Capture the cell that displays the provided text and extract its [X, Y] central coordinate. 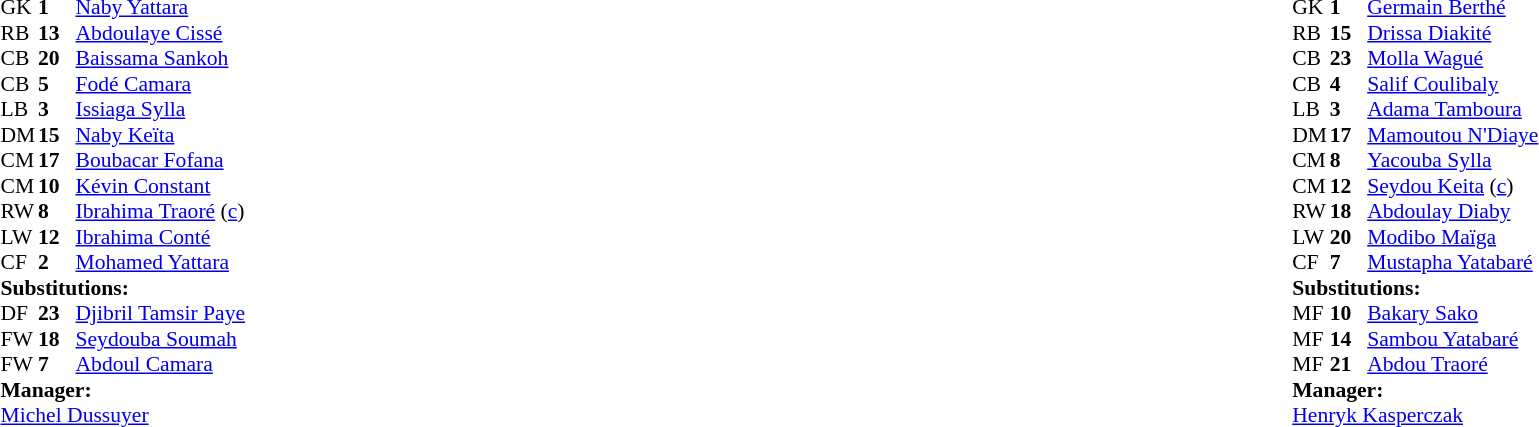
Yacouba Sylla [1452, 161]
Bakary Sako [1452, 313]
Abdoul Camara [161, 365]
13 [57, 33]
21 [1349, 365]
Modibo Maïga [1452, 237]
Sambou Yatabaré [1452, 339]
5 [57, 84]
Ibrahima Conté [161, 237]
Molla Wagué [1452, 59]
Abdou Traoré [1452, 365]
14 [1349, 339]
4 [1349, 84]
Seydou Keita (c) [1452, 186]
Adama Tamboura [1452, 109]
Drissa Diakité [1452, 33]
DF [19, 313]
Djibril Tamsir Paye [161, 313]
Mustapha Yatabaré [1452, 263]
Mohamed Yattara [161, 263]
Kévin Constant [161, 186]
Ibrahima Traoré (c) [161, 211]
Abdoulaye Cissé [161, 33]
Fodé Camara [161, 84]
Salif Coulibaly [1452, 84]
Boubacar Fofana [161, 161]
2 [57, 263]
Baissama Sankoh [161, 59]
Abdoulay Diaby [1452, 211]
Seydouba Soumah [161, 339]
Mamoutou N'Diaye [1452, 135]
Issiaga Sylla [161, 109]
Naby Keïta [161, 135]
